Extract the (X, Y) coordinate from the center of the cell holding the provided text.  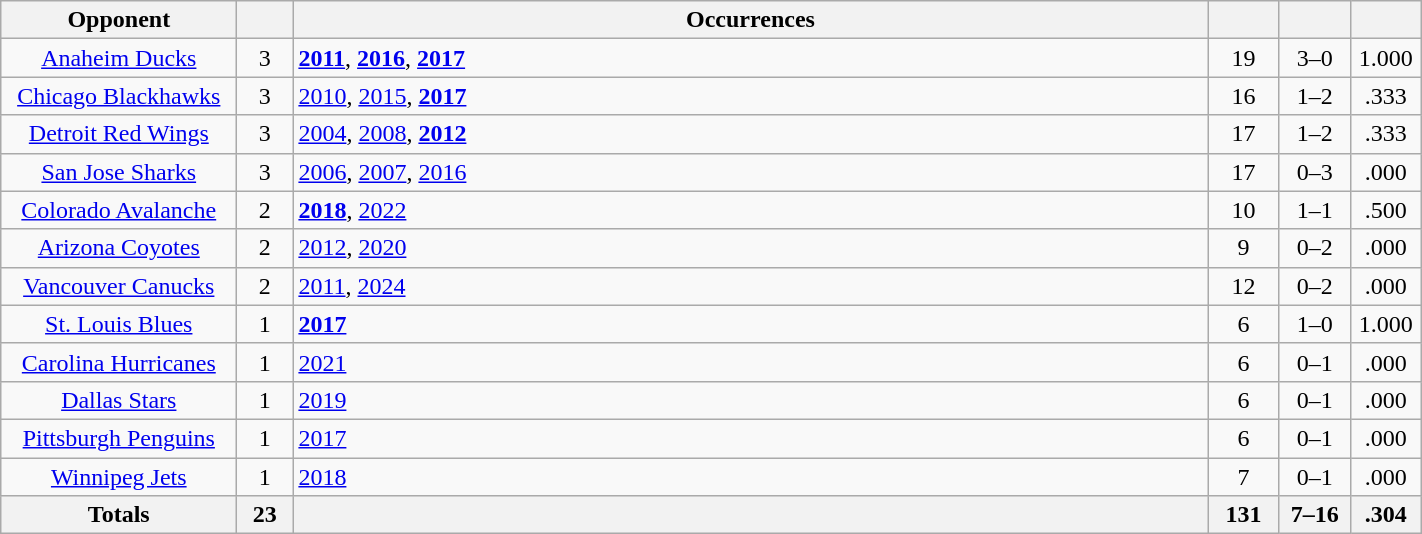
1–1 (1314, 210)
16 (1244, 96)
10 (1244, 210)
Dallas Stars (119, 400)
2018 (750, 477)
2004, 2008, 2012 (750, 134)
Pittsburgh Penguins (119, 438)
7 (1244, 477)
2019 (750, 400)
0–3 (1314, 172)
23 (265, 515)
2011, 2024 (750, 286)
Occurrences (750, 20)
9 (1244, 248)
7–16 (1314, 515)
Colorado Avalanche (119, 210)
2011, 2016, 2017 (750, 58)
St. Louis Blues (119, 324)
3–0 (1314, 58)
San Jose Sharks (119, 172)
Opponent (119, 20)
Chicago Blackhawks (119, 96)
19 (1244, 58)
.304 (1386, 515)
.500 (1386, 210)
1–0 (1314, 324)
2021 (750, 362)
2012, 2020 (750, 248)
Winnipeg Jets (119, 477)
Anaheim Ducks (119, 58)
12 (1244, 286)
2018, 2022 (750, 210)
Arizona Coyotes (119, 248)
Totals (119, 515)
2010, 2015, 2017 (750, 96)
Vancouver Canucks (119, 286)
2006, 2007, 2016 (750, 172)
Detroit Red Wings (119, 134)
131 (1244, 515)
Carolina Hurricanes (119, 362)
